Identify which cell holds the provided text, then report its (x, y) central coordinate. 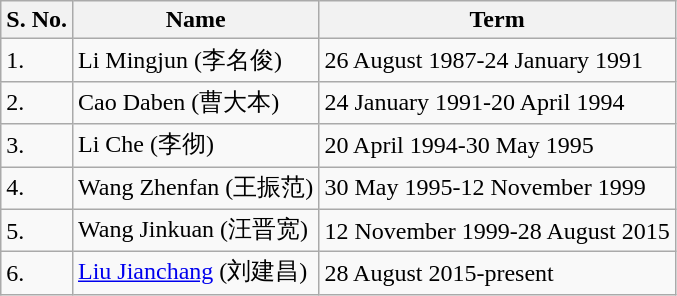
4. (37, 188)
28 August 2015-present (497, 274)
Wang Jinkuan (汪晋宽) (195, 230)
30 May 1995-12 November 1999 (497, 188)
6. (37, 274)
1. (37, 60)
Wang Zhenfan (王振范) (195, 188)
Name (195, 20)
12 November 1999-28 August 2015 (497, 230)
S. No. (37, 20)
2. (37, 102)
Li Mingjun (李名俊) (195, 60)
24 January 1991-20 April 1994 (497, 102)
Li Che (李彻) (195, 146)
Cao Daben (曹大本) (195, 102)
Term (497, 20)
Liu Jianchang (刘建昌) (195, 274)
20 April 1994-30 May 1995 (497, 146)
26 August 1987-24 January 1991 (497, 60)
5. (37, 230)
3. (37, 146)
